Pinpoint the cell where the given text exists, returning its [x, y] midpoint coordinate. 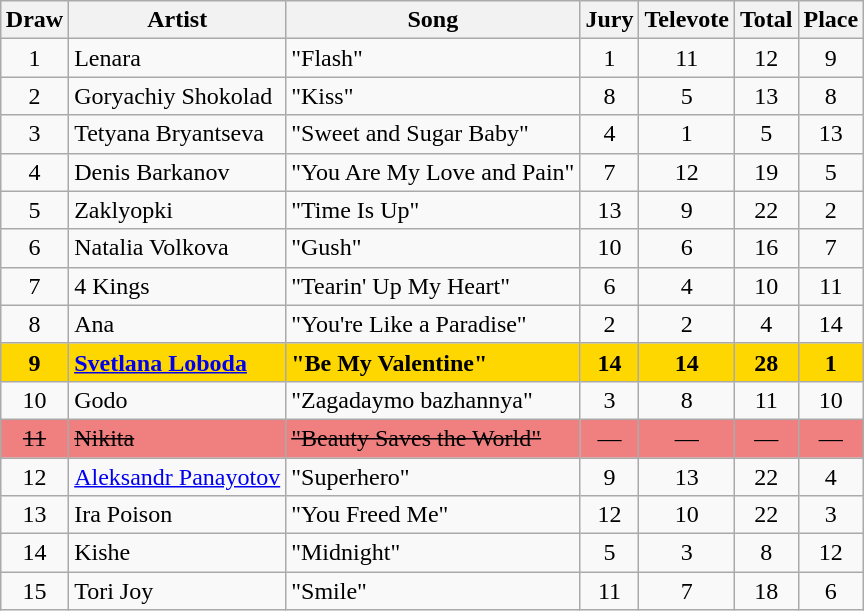
Tetyana Bryantseva [178, 134]
"Midnight" [433, 553]
"Beauty Saves the World" [433, 438]
Svetlana Loboda [178, 362]
"Zagadaymo bazhannya" [433, 400]
Godo [178, 400]
"You're Like a Paradise" [433, 324]
28 [766, 362]
Goryachiy Shokolad [178, 96]
16 [766, 248]
Song [433, 20]
Tori Joy [178, 591]
Total [766, 20]
Place [831, 20]
Natalia Volkova [178, 248]
19 [766, 172]
"Time Is Up" [433, 210]
"You Freed Me" [433, 515]
Nikita [178, 438]
18 [766, 591]
15 [34, 591]
"Kiss" [433, 96]
Denis Barkanov [178, 172]
Televote [686, 20]
4 Kings [178, 286]
Jury [610, 20]
Aleksandr Panayotov [178, 477]
"Flash" [433, 58]
Zaklyopki [178, 210]
Draw [34, 20]
Ana [178, 324]
Artist [178, 20]
Kishe [178, 553]
"You Are My Love and Pain" [433, 172]
"Gush" [433, 248]
"Sweet and Sugar Baby" [433, 134]
Lenara [178, 58]
"Smile" [433, 591]
"Superhero" [433, 477]
"Tearin' Up My Heart" [433, 286]
"Be My Valentine" [433, 362]
Ira Poison [178, 515]
